Scan for the cell matching the given text and deliver its (x, y) coordinate at center. 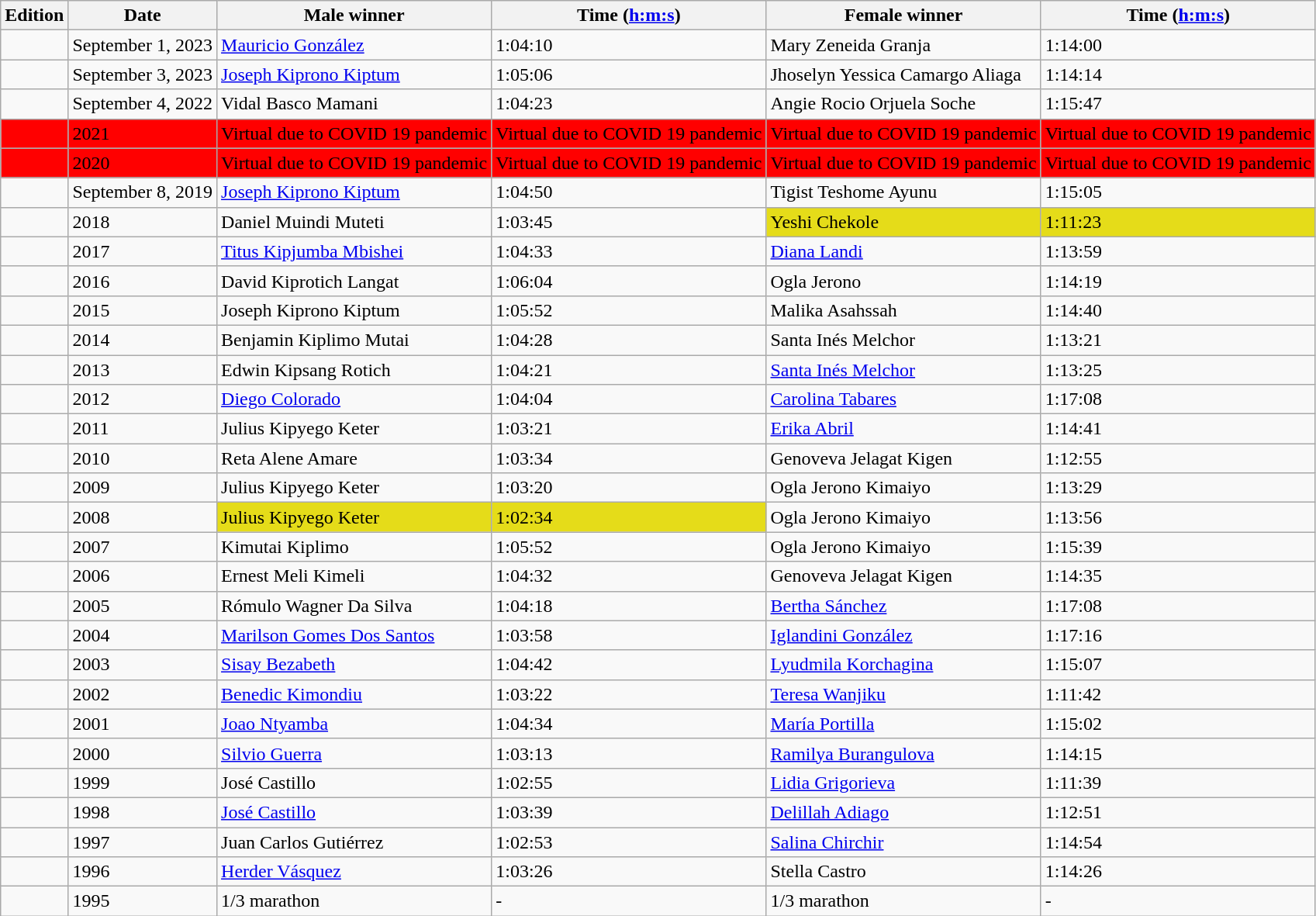
Ramilya Burangulova (903, 753)
1:15:39 (1178, 547)
Tigist Teshome Ayunu (903, 192)
1:14:40 (1178, 310)
1:14:35 (1178, 576)
Silvio Guerra (354, 753)
1:14:15 (1178, 753)
2014 (143, 340)
September 8, 2019 (143, 192)
1:04:34 (629, 724)
1:14:19 (1178, 281)
1:11:23 (1178, 222)
Ogla Jerono (903, 281)
1:03:45 (629, 222)
1:04:04 (629, 399)
1:15:05 (1178, 192)
1:14:26 (1178, 872)
1:04:10 (629, 45)
1:04:50 (629, 192)
Female winner (903, 16)
1:03:58 (629, 635)
Diana Landi (903, 251)
Lidia Grigorieva (903, 783)
Edwin Kipsang Rotich (354, 370)
Herder Vásquez (354, 872)
Erika Abril (903, 429)
1997 (143, 842)
1:14:41 (1178, 429)
1:14:54 (1178, 842)
September 4, 2022 (143, 104)
2015 (143, 310)
2008 (143, 517)
Angie Rocio Orjuela Soche (903, 104)
2018 (143, 222)
2002 (143, 694)
September 3, 2023 (143, 74)
1:15:07 (1178, 665)
2010 (143, 458)
1:11:42 (1178, 694)
2012 (143, 399)
2003 (143, 665)
1995 (143, 901)
2016 (143, 281)
Vidal Basco Mamani (354, 104)
Daniel Muindi Muteti (354, 222)
1:04:21 (629, 370)
2006 (143, 576)
1:04:33 (629, 251)
1:11:39 (1178, 783)
1:02:34 (629, 517)
1:12:51 (1178, 812)
Carolina Tabares (903, 399)
1:03:22 (629, 694)
1:04:28 (629, 340)
1:12:55 (1178, 458)
Teresa Wanjiku (903, 694)
Malika Asahssah (903, 310)
1:14:14 (1178, 74)
Male winner (354, 16)
1:13:25 (1178, 370)
1:13:56 (1178, 517)
2020 (143, 163)
2009 (143, 488)
2000 (143, 753)
Delillah Adiago (903, 812)
Mauricio González (354, 45)
Benedic Kimondiu (354, 694)
1:15:47 (1178, 104)
1:03:39 (629, 812)
Iglandini González (903, 635)
1:03:21 (629, 429)
2001 (143, 724)
1999 (143, 783)
1:02:53 (629, 842)
1:03:34 (629, 458)
1:17:16 (1178, 635)
September 1, 2023 (143, 45)
Stella Castro (903, 872)
Marilson Gomes Dos Santos (354, 635)
1998 (143, 812)
Joao Ntyamba (354, 724)
1:13:59 (1178, 251)
1:03:13 (629, 753)
1:13:21 (1178, 340)
2013 (143, 370)
1:04:18 (629, 606)
Sisay Bezabeth (354, 665)
1:05:06 (629, 74)
1:03:26 (629, 872)
1:13:29 (1178, 488)
Lyudmila Korchagina (903, 665)
Juan Carlos Gutiérrez (354, 842)
Diego Colorado (354, 399)
1:04:42 (629, 665)
1996 (143, 872)
Titus Kipjumba Mbishei (354, 251)
1:04:23 (629, 104)
David Kiprotich Langat (354, 281)
Mary Zeneida Granja (903, 45)
Edition (34, 16)
Yeshi Chekole (903, 222)
Kimutai Kiplimo (354, 547)
Rómulo Wagner Da Silva (354, 606)
Benjamin Kiplimo Mutai (354, 340)
1:02:55 (629, 783)
1:14:00 (1178, 45)
Jhoselyn Yessica Camargo Aliaga (903, 74)
2021 (143, 133)
2011 (143, 429)
1:06:04 (629, 281)
Bertha Sánchez (903, 606)
2017 (143, 251)
2005 (143, 606)
2004 (143, 635)
1:04:32 (629, 576)
2007 (143, 547)
Date (143, 16)
María Portilla (903, 724)
Ernest Meli Kimeli (354, 576)
Reta Alene Amare (354, 458)
1:03:20 (629, 488)
1:15:02 (1178, 724)
Salina Chirchir (903, 842)
